Pinpoint the cell where the given text exists, returning its [x, y] midpoint coordinate. 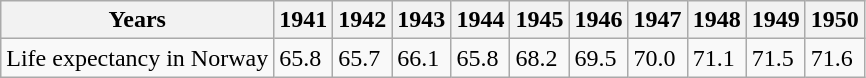
71.5 [776, 58]
1950 [834, 20]
68.2 [540, 58]
1941 [304, 20]
1946 [598, 20]
1948 [716, 20]
Years [138, 20]
Life expectancy in Norway [138, 58]
66.1 [422, 58]
1942 [362, 20]
1945 [540, 20]
1943 [422, 20]
71.6 [834, 58]
71.1 [716, 58]
1944 [480, 20]
69.5 [598, 58]
70.0 [658, 58]
1947 [658, 20]
65.7 [362, 58]
1949 [776, 20]
